Output the (x, y) coordinate of the center of the cell containing the given text.  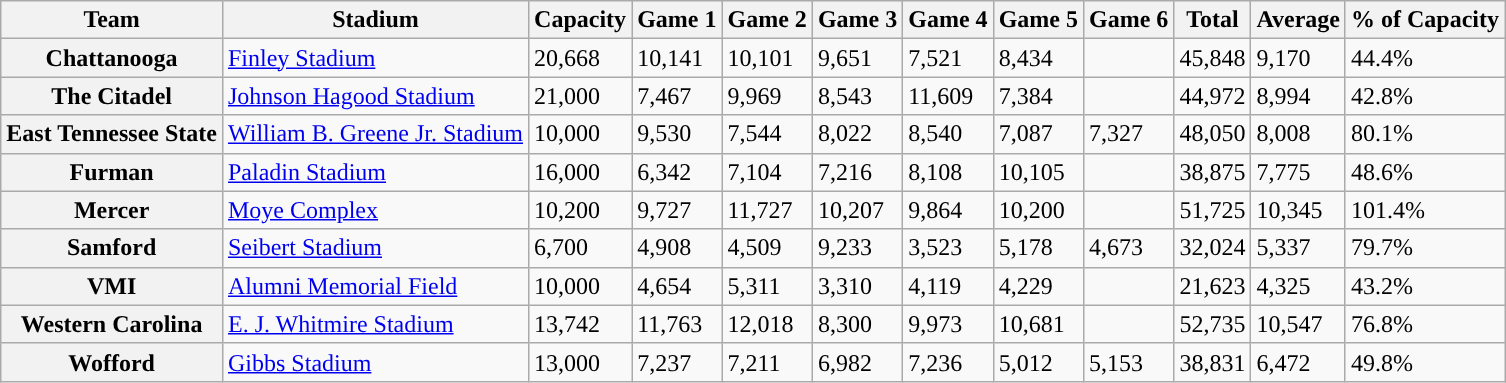
8,540 (948, 134)
10,207 (857, 210)
51,725 (1212, 210)
Johnson Hagood Stadium (375, 96)
% of Capacity (1424, 20)
48.6% (1424, 172)
4,325 (1298, 286)
44.4% (1424, 58)
11,727 (767, 210)
Stadium (375, 20)
3,310 (857, 286)
Paladin Stadium (375, 172)
43.2% (1424, 286)
Gibbs Stadium (375, 362)
Wofford (112, 362)
Game 3 (857, 20)
Samford (112, 248)
7,327 (1128, 134)
3,523 (948, 248)
101.4% (1424, 210)
5,153 (1128, 362)
9,530 (677, 134)
7,544 (767, 134)
11,609 (948, 96)
8,108 (948, 172)
Game 2 (767, 20)
16,000 (580, 172)
Furman (112, 172)
6,700 (580, 248)
7,104 (767, 172)
6,342 (677, 172)
7,775 (1298, 172)
21,000 (580, 96)
5,337 (1298, 248)
Game 5 (1038, 20)
32,024 (1212, 248)
42.8% (1424, 96)
9,864 (948, 210)
Finley Stadium (375, 58)
Average (1298, 20)
8,434 (1038, 58)
7,087 (1038, 134)
10,105 (1038, 172)
7,211 (767, 362)
79.7% (1424, 248)
East Tennessee State (112, 134)
8,994 (1298, 96)
7,467 (677, 96)
13,000 (580, 362)
7,384 (1038, 96)
6,982 (857, 362)
38,831 (1212, 362)
4,509 (767, 248)
80.1% (1424, 134)
76.8% (1424, 324)
9,969 (767, 96)
Team (112, 20)
5,178 (1038, 248)
9,727 (677, 210)
Chattanooga (112, 58)
E. J. Whitmire Stadium (375, 324)
7,236 (948, 362)
49.8% (1424, 362)
6,472 (1298, 362)
8,022 (857, 134)
The Citadel (112, 96)
Game 6 (1128, 20)
48,050 (1212, 134)
44,972 (1212, 96)
Seibert Stadium (375, 248)
Total (1212, 20)
10,141 (677, 58)
Capacity (580, 20)
21,623 (1212, 286)
Moye Complex (375, 210)
9,973 (948, 324)
9,233 (857, 248)
4,908 (677, 248)
7,237 (677, 362)
9,651 (857, 58)
10,547 (1298, 324)
10,345 (1298, 210)
Game 1 (677, 20)
Game 4 (948, 20)
52,735 (1212, 324)
45,848 (1212, 58)
7,216 (857, 172)
12,018 (767, 324)
20,668 (580, 58)
Mercer (112, 210)
10,101 (767, 58)
4,654 (677, 286)
8,543 (857, 96)
7,521 (948, 58)
William B. Greene Jr. Stadium (375, 134)
Western Carolina (112, 324)
5,311 (767, 286)
10,681 (1038, 324)
4,673 (1128, 248)
38,875 (1212, 172)
4,229 (1038, 286)
5,012 (1038, 362)
4,119 (948, 286)
8,008 (1298, 134)
VMI (112, 286)
11,763 (677, 324)
13,742 (580, 324)
Alumni Memorial Field (375, 286)
8,300 (857, 324)
9,170 (1298, 58)
